Provide the [X, Y] coordinate of the cell's center where the given text is located.  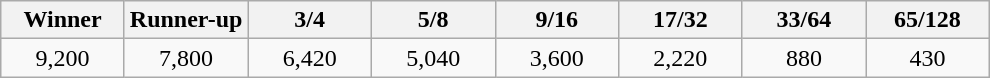
9/16 [557, 20]
3/4 [310, 20]
Runner-up [186, 20]
17/32 [681, 20]
2,220 [681, 58]
7,800 [186, 58]
33/64 [804, 20]
6,420 [310, 58]
65/128 [928, 20]
5/8 [433, 20]
Winner [63, 20]
5,040 [433, 58]
9,200 [63, 58]
3,600 [557, 58]
880 [804, 58]
430 [928, 58]
